Detect which cell encompasses the target text, then output its (X, Y) center coordinate. 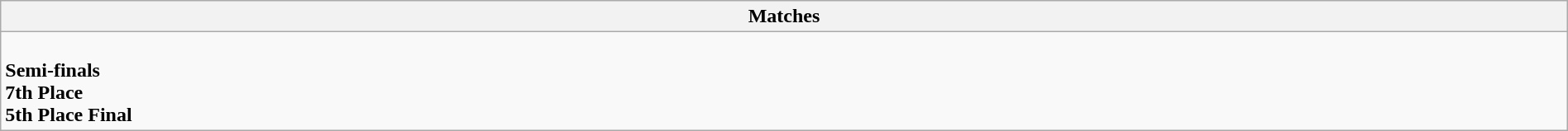
Matches (784, 16)
Semi-finals 7th Place 5th Place Final (784, 81)
